From the cell containing the given text, extract its center point as [X, Y] coordinate. 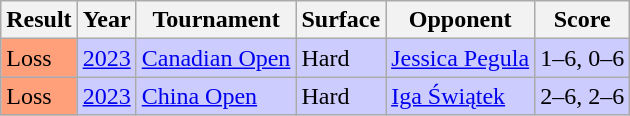
Surface [341, 20]
Result [39, 20]
2–6, 2–6 [582, 96]
China Open [216, 96]
Jessica Pegula [460, 58]
Opponent [460, 20]
Iga Świątek [460, 96]
Tournament [216, 20]
Score [582, 20]
Year [106, 20]
1–6, 0–6 [582, 58]
Canadian Open [216, 58]
